Scan for the cell matching the given text and deliver its [x, y] coordinate at center. 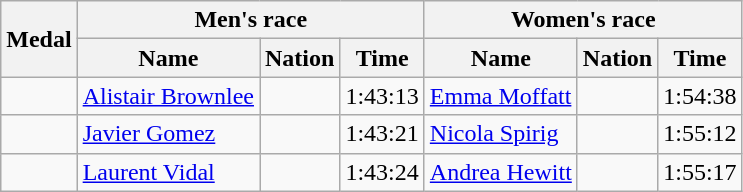
1:55:17 [700, 172]
Nicola Spirig [500, 134]
1:43:21 [382, 134]
Men's race [250, 20]
Alistair Brownlee [168, 96]
Medal [39, 39]
Javier Gomez [168, 134]
1:55:12 [700, 134]
Emma Moffatt [500, 96]
1:43:24 [382, 172]
1:54:38 [700, 96]
Andrea Hewitt [500, 172]
Laurent Vidal [168, 172]
1:43:13 [382, 96]
Women's race [583, 20]
